Identify which cell holds the provided text, then report its (X, Y) central coordinate. 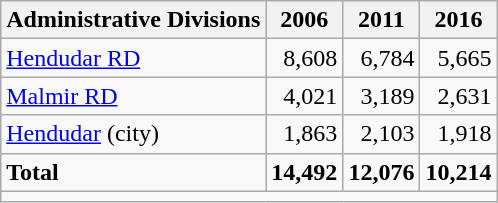
14,492 (304, 172)
2,103 (382, 134)
12,076 (382, 172)
6,784 (382, 58)
10,214 (458, 172)
2011 (382, 20)
3,189 (382, 96)
Administrative Divisions (134, 20)
4,021 (304, 96)
Total (134, 172)
Malmir RD (134, 96)
Hendudar (city) (134, 134)
5,665 (458, 58)
2016 (458, 20)
1,863 (304, 134)
1,918 (458, 134)
Hendudar RD (134, 58)
8,608 (304, 58)
2,631 (458, 96)
2006 (304, 20)
